Return the [x, y] coordinate for the center point of the cell that contains the specified text.  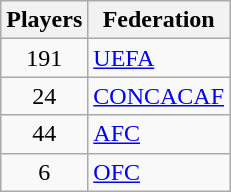
24 [44, 96]
OFC [159, 172]
44 [44, 134]
AFC [159, 134]
Federation [159, 20]
CONCACAF [159, 96]
Players [44, 20]
6 [44, 172]
UEFA [159, 58]
191 [44, 58]
